Search for the cell housing the specified text and yield its [X, Y] center coordinate. 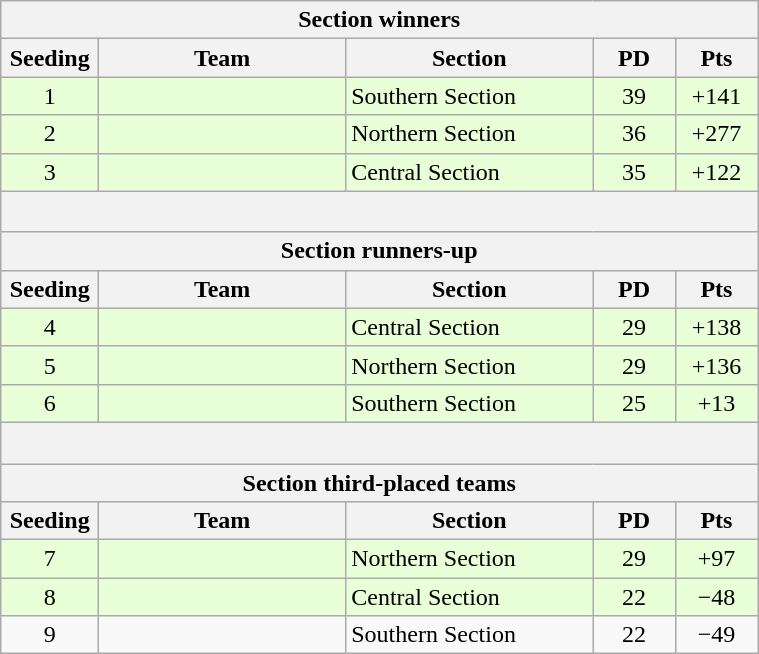
Section third-placed teams [380, 483]
4 [50, 327]
2 [50, 134]
−49 [716, 635]
+138 [716, 327]
35 [634, 172]
+97 [716, 559]
Section runners-up [380, 251]
25 [634, 403]
−48 [716, 597]
+277 [716, 134]
+13 [716, 403]
8 [50, 597]
39 [634, 96]
+122 [716, 172]
Section winners [380, 20]
3 [50, 172]
36 [634, 134]
5 [50, 365]
7 [50, 559]
9 [50, 635]
+141 [716, 96]
1 [50, 96]
+136 [716, 365]
6 [50, 403]
